Detect which cell encompasses the target text, then output its (x, y) center coordinate. 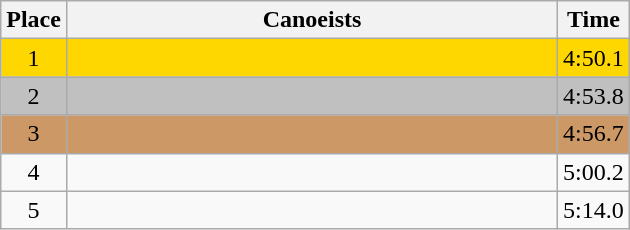
Place (34, 20)
4:56.7 (594, 134)
5:14.0 (594, 210)
5:00.2 (594, 172)
4:53.8 (594, 96)
1 (34, 58)
4:50.1 (594, 58)
3 (34, 134)
4 (34, 172)
Time (594, 20)
5 (34, 210)
2 (34, 96)
Canoeists (312, 20)
